Return (x, y) of the center of cell containing provided text 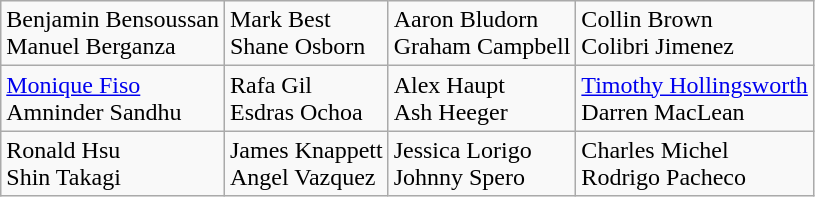
Alex Haupt Ash Heeger (482, 98)
Ronald Hsu Shin Takagi (113, 164)
Collin Brown Colibri Jimenez (695, 34)
Mark Best Shane Osborn (306, 34)
Monique Fiso Amninder Sandhu (113, 98)
Aaron Bludorn Graham Campbell (482, 34)
Charles Michel Rodrigo Pacheco (695, 164)
James Knappett Angel Vazquez (306, 164)
Timothy Hollingsworth Darren MacLean (695, 98)
Jessica Lorigo Johnny Spero (482, 164)
Benjamin Bensoussan Manuel Berganza (113, 34)
Rafa Gil Esdras Ochoa (306, 98)
